For the text-containing cell, return its midpoint in (X, Y) coordinate format. 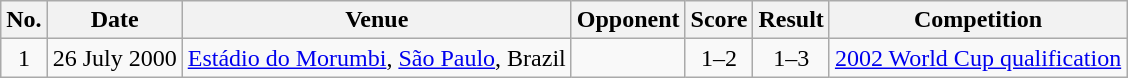
1–2 (719, 58)
Competition (978, 20)
26 July 2000 (114, 58)
2002 World Cup qualification (978, 58)
Result (791, 20)
Opponent (628, 20)
1 (24, 58)
Score (719, 20)
Date (114, 20)
Venue (376, 20)
Estádio do Morumbi, São Paulo, Brazil (376, 58)
No. (24, 20)
1–3 (791, 58)
